Scan for the cell matching the given text and deliver its (x, y) coordinate at center. 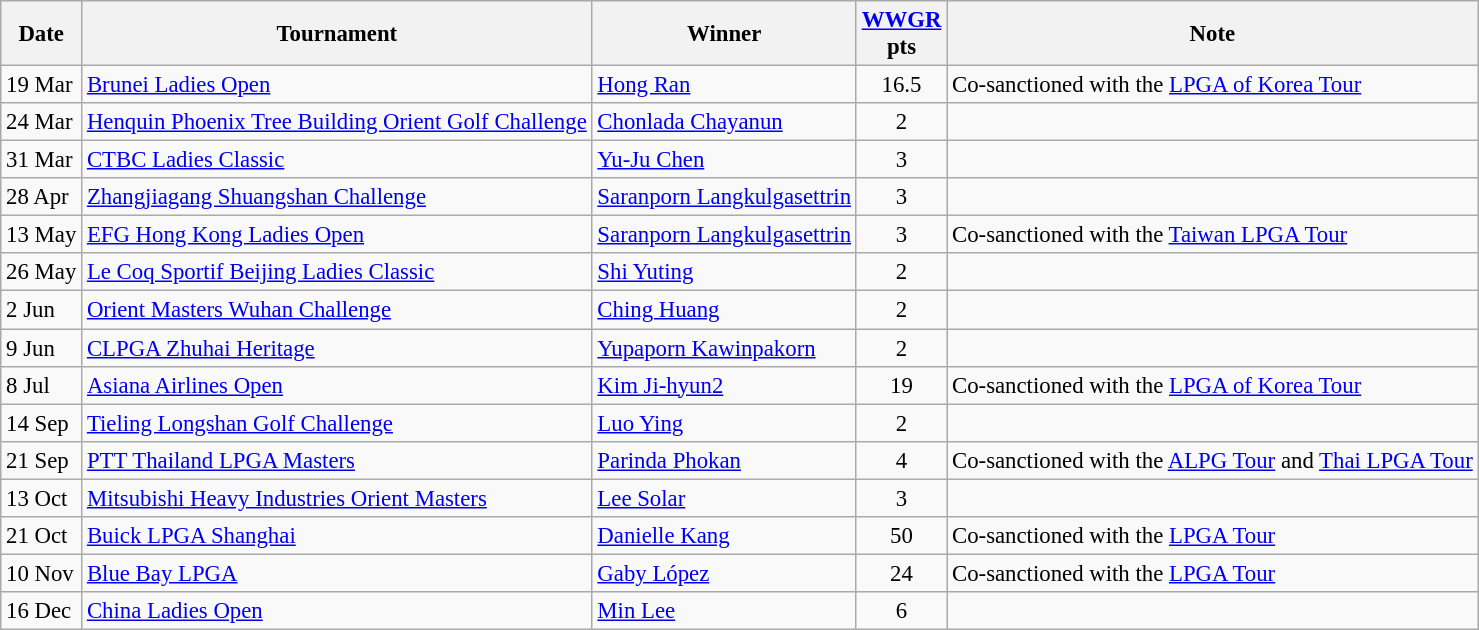
13 Oct (42, 498)
Winner (724, 34)
Shi Yuting (724, 273)
Luo Ying (724, 423)
28 Apr (42, 197)
26 May (42, 273)
Orient Masters Wuhan Challenge (337, 310)
EFG Hong Kong Ladies Open (337, 235)
16 Dec (42, 611)
16.5 (901, 85)
24 (901, 573)
Kim Ji-hyun2 (724, 385)
Le Coq Sportif Beijing Ladies Classic (337, 273)
China Ladies Open (337, 611)
8 Jul (42, 385)
Hong Ran (724, 85)
21 Oct (42, 536)
Chonlada Chayanun (724, 122)
21 Sep (42, 460)
13 May (42, 235)
Danielle Kang (724, 536)
Blue Bay LPGA (337, 573)
Asiana Airlines Open (337, 385)
9 Jun (42, 348)
CTBC Ladies Classic (337, 160)
Ching Huang (724, 310)
50 (901, 536)
Note (1212, 34)
Parinda Phokan (724, 460)
6 (901, 611)
4 (901, 460)
Buick LPGA Shanghai (337, 536)
Yupaporn Kawinpakorn (724, 348)
19 (901, 385)
Yu-Ju Chen (724, 160)
Gaby López (724, 573)
PTT Thailand LPGA Masters (337, 460)
Mitsubishi Heavy Industries Orient Masters (337, 498)
10 Nov (42, 573)
24 Mar (42, 122)
Tournament (337, 34)
Lee Solar (724, 498)
2 Jun (42, 310)
19 Mar (42, 85)
14 Sep (42, 423)
Co-sanctioned with the ALPG Tour and Thai LPGA Tour (1212, 460)
WWGRpts (901, 34)
CLPGA Zhuhai Heritage (337, 348)
Henquin Phoenix Tree Building Orient Golf Challenge (337, 122)
Tieling Longshan Golf Challenge (337, 423)
Date (42, 34)
Brunei Ladies Open (337, 85)
31 Mar (42, 160)
Min Lee (724, 611)
Zhangjiagang Shuangshan Challenge (337, 197)
Co-sanctioned with the Taiwan LPGA Tour (1212, 235)
